Identify which cell holds the provided text, then report its (x, y) central coordinate. 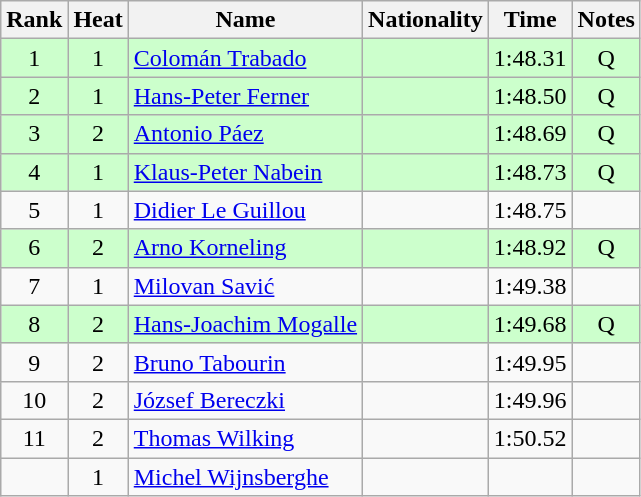
Klaus-Peter Nabein (245, 172)
Heat (98, 20)
1:49.38 (530, 286)
Hans-Joachim Mogalle (245, 324)
Rank (34, 20)
1:48.50 (530, 96)
1:49.68 (530, 324)
Hans-Peter Ferner (245, 96)
Milovan Savić (245, 286)
3 (34, 134)
7 (34, 286)
Notes (606, 20)
Thomas Wilking (245, 438)
Antonio Páez (245, 134)
Colomán Trabado (245, 58)
1:48.92 (530, 248)
5 (34, 210)
6 (34, 248)
Nationality (426, 20)
9 (34, 362)
1:48.73 (530, 172)
Arno Korneling (245, 248)
1:48.69 (530, 134)
József Bereczki (245, 400)
1:48.31 (530, 58)
1:48.75 (530, 210)
1:50.52 (530, 438)
Name (245, 20)
Didier Le Guillou (245, 210)
Michel Wijnsberghe (245, 477)
1:49.95 (530, 362)
10 (34, 400)
11 (34, 438)
4 (34, 172)
1:49.96 (530, 400)
Time (530, 20)
8 (34, 324)
Bruno Tabourin (245, 362)
